Scan for the cell matching the given text and deliver its (x, y) coordinate at center. 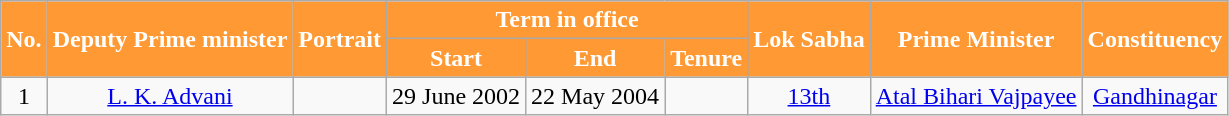
Lok Sabha (809, 39)
Deputy Prime minister (170, 39)
Gandhinagar (1155, 96)
Portrait (340, 39)
End (596, 58)
1 (24, 96)
Atal Bihari Vajpayee (976, 96)
13th (809, 96)
29 June 2002 (456, 96)
L. K. Advani (170, 96)
No. (24, 39)
Constituency (1155, 39)
Prime Minister (976, 39)
Tenure (706, 58)
Start (456, 58)
Term in office (568, 20)
22 May 2004 (596, 96)
